Output the [x, y] coordinate of the center of the cell containing the given text.  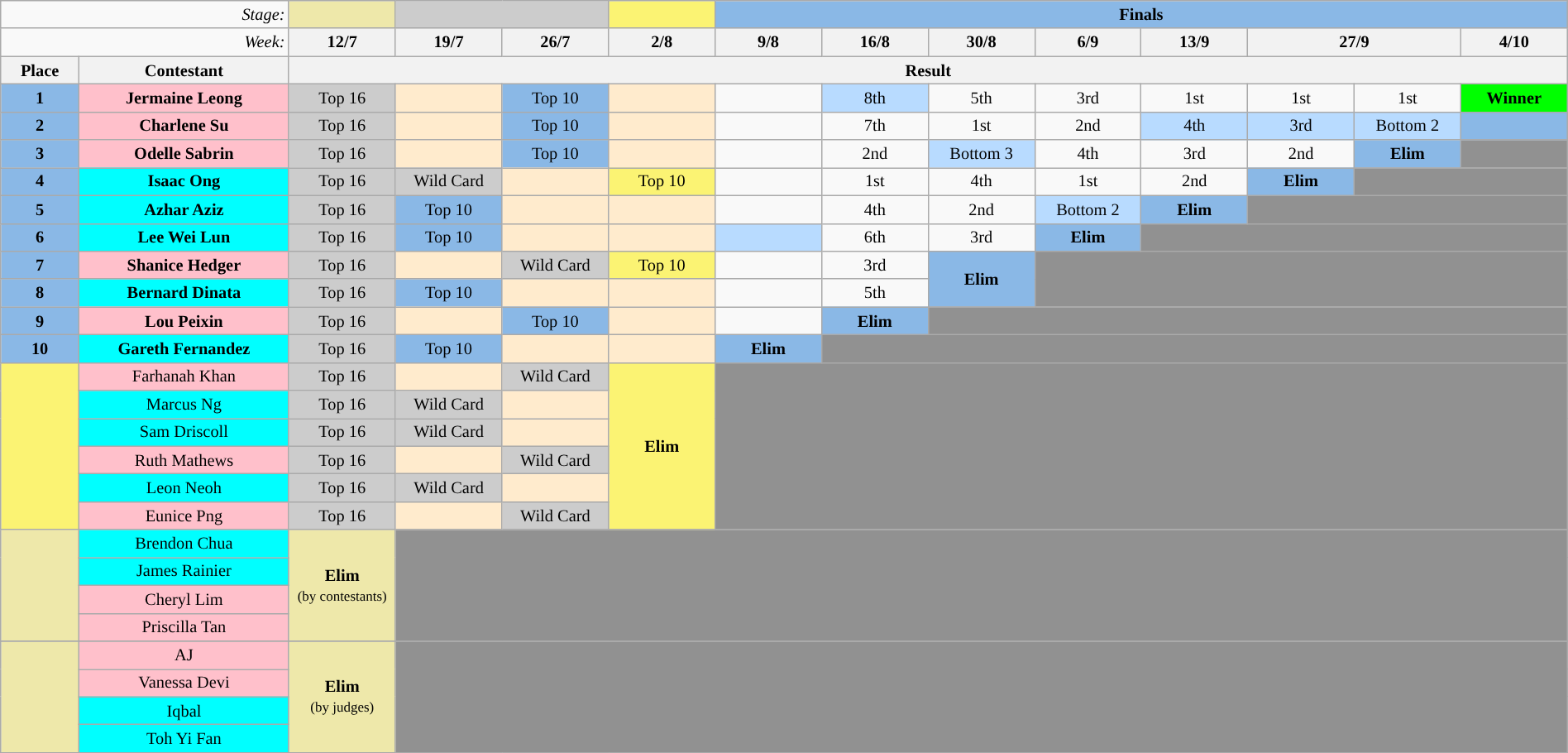
10 [40, 348]
Iqbal [184, 711]
Vanessa Devi [184, 683]
6 [40, 237]
4 [40, 181]
Cheryl Lim [184, 599]
3 [40, 154]
James Rainier [184, 571]
AJ [184, 655]
Leon Neoh [184, 487]
Brendon Chua [184, 544]
Azhar Aziz [184, 209]
Bernard Dinata [184, 293]
Sam Driscoll [184, 432]
26/7 [556, 42]
Winner [1513, 98]
Result [928, 70]
1 [40, 98]
Lou Peixin [184, 321]
Contestant [184, 70]
Isaac Ong [184, 181]
27/9 [1355, 42]
Elim(by judges) [342, 697]
19/7 [448, 42]
Eunice Png [184, 516]
Place [40, 70]
12/7 [342, 42]
Stage: [146, 14]
Ruth Mathews [184, 460]
2 [40, 126]
Lee Wei Lun [184, 237]
8th [875, 98]
Marcus Ng [184, 405]
6/9 [1088, 42]
5 [40, 209]
4/10 [1513, 42]
6th [875, 237]
8 [40, 293]
9 [40, 321]
Jermaine Leong [184, 98]
Finals [1141, 14]
Priscilla Tan [184, 627]
13/9 [1194, 42]
Bottom 3 [981, 154]
Elim(by contestants) [342, 586]
Shanice Hedger [184, 265]
2/8 [662, 42]
Charlene Su [184, 126]
7 [40, 265]
9/8 [769, 42]
7th [875, 126]
Gareth Fernandez [184, 348]
30/8 [981, 42]
Odelle Sabrin [184, 154]
Farhanah Khan [184, 376]
Week: [146, 42]
Toh Yi Fan [184, 738]
16/8 [875, 42]
